Extract the (x, y) coordinate from the center of the cell holding the provided text.  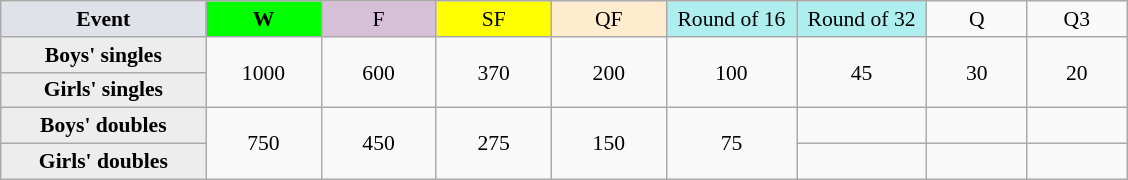
100 (731, 72)
200 (608, 72)
30 (977, 72)
20 (1077, 72)
Q (977, 19)
F (378, 19)
275 (494, 144)
Boys' doubles (104, 126)
45 (861, 72)
600 (378, 72)
Girls' doubles (104, 162)
W (264, 19)
Boys' singles (104, 55)
Event (104, 19)
Q3 (1077, 19)
150 (608, 144)
Round of 32 (861, 19)
450 (378, 144)
QF (608, 19)
750 (264, 144)
1000 (264, 72)
SF (494, 19)
Round of 16 (731, 19)
Girls' singles (104, 90)
75 (731, 144)
370 (494, 72)
